Capture the cell that displays the provided text and extract its [x, y] central coordinate. 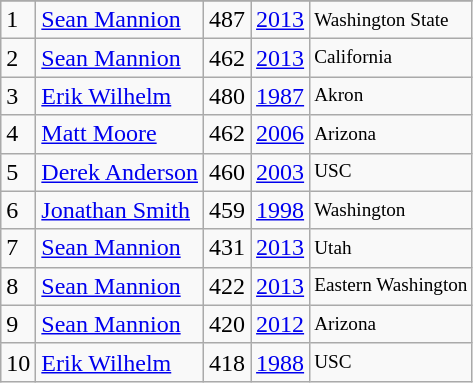
Derek Anderson [120, 172]
431 [228, 248]
4 [18, 134]
1998 [280, 210]
3 [18, 96]
Washington State [391, 20]
1988 [280, 362]
Akron [391, 96]
480 [228, 96]
420 [228, 324]
Washington [391, 210]
460 [228, 172]
6 [18, 210]
California [391, 58]
Jonathan Smith [120, 210]
2 [18, 58]
487 [228, 20]
Matt Moore [120, 134]
422 [228, 286]
459 [228, 210]
7 [18, 248]
8 [18, 286]
5 [18, 172]
1987 [280, 96]
10 [18, 362]
9 [18, 324]
418 [228, 362]
2012 [280, 324]
1 [18, 20]
2006 [280, 134]
Eastern Washington [391, 286]
Utah [391, 248]
2003 [280, 172]
